Scan for the cell matching the given text and deliver its (x, y) coordinate at center. 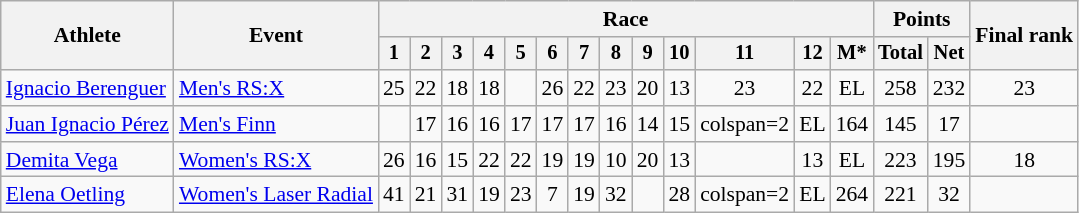
Race (626, 19)
5 (521, 54)
164 (852, 124)
145 (900, 124)
Women's Laser Radial (276, 195)
3 (457, 54)
223 (900, 160)
Women's RS:X (276, 160)
6 (553, 54)
12 (812, 54)
Event (276, 36)
195 (950, 160)
21 (426, 195)
4 (489, 54)
2 (426, 54)
Athlete (88, 36)
9 (648, 54)
Net (950, 54)
28 (679, 195)
1 (394, 54)
Men's RS:X (276, 88)
Points (922, 19)
264 (852, 195)
25 (394, 88)
Juan Ignacio Pérez (88, 124)
Ignacio Berenguer (88, 88)
Demita Vega (88, 160)
8 (616, 54)
Final rank (1024, 36)
Men's Finn (276, 124)
M* (852, 54)
14 (648, 124)
258 (900, 88)
41 (394, 195)
Elena Oetling (88, 195)
Total (900, 54)
232 (950, 88)
221 (900, 195)
11 (744, 54)
31 (457, 195)
